Provide the (X, Y) coordinate of the cell's center where the given text is located.  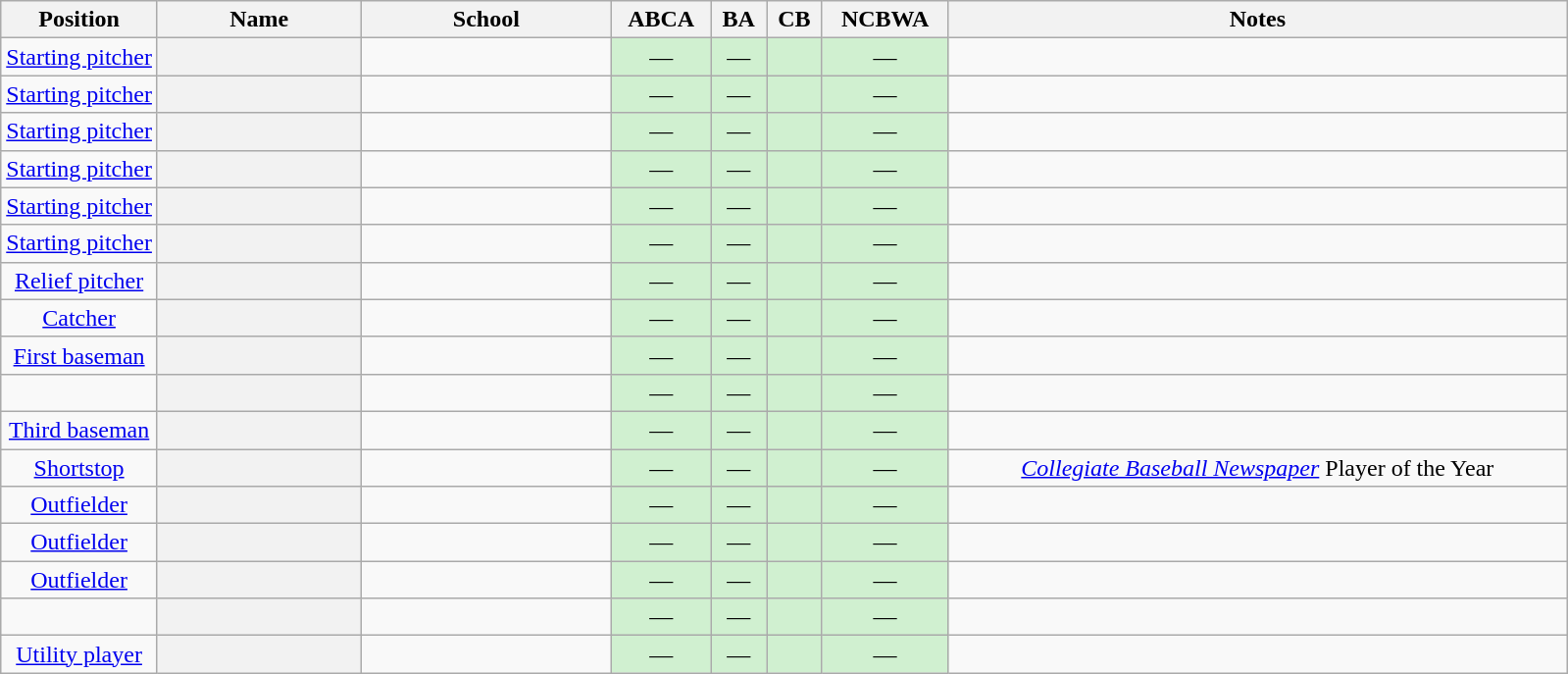
Notes (1257, 20)
BA (739, 20)
Third baseman (79, 430)
NCBWA (885, 20)
Catcher (79, 318)
Name (259, 20)
School (486, 20)
Shortstop (79, 468)
Position (79, 20)
First baseman (79, 355)
ABCA (661, 20)
Relief pitcher (79, 281)
CB (794, 20)
Collegiate Baseball Newspaper Player of the Year (1257, 468)
Utility player (79, 654)
